Pinpoint the cell where the given text exists, returning its (X, Y) midpoint coordinate. 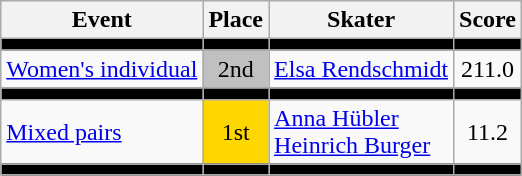
1st (236, 132)
Place (236, 20)
Mixed pairs (102, 132)
211.0 (488, 69)
Score (488, 20)
Elsa Rendschmidt (362, 69)
11.2 (488, 132)
Anna Hübler Heinrich Burger (362, 132)
Event (102, 20)
2nd (236, 69)
Women's individual (102, 69)
Skater (362, 20)
